Determine the (x, y) coordinate at the center of the cell enclosing the given text.  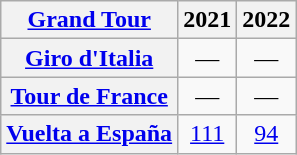
Grand Tour (90, 20)
2022 (266, 20)
Tour de France (90, 96)
111 (208, 134)
94 (266, 134)
2021 (208, 20)
Giro d'Italia (90, 58)
Vuelta a España (90, 134)
